Determine the [X, Y] coordinate at the center of the cell enclosing the given text.  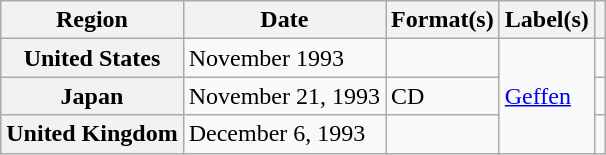
Geffen [546, 96]
United States [92, 58]
November 21, 1993 [284, 96]
Region [92, 20]
Format(s) [443, 20]
November 1993 [284, 58]
Japan [92, 96]
CD [443, 96]
Label(s) [546, 20]
December 6, 1993 [284, 134]
United Kingdom [92, 134]
Date [284, 20]
